Scan for the cell matching the given text and deliver its (X, Y) coordinate at center. 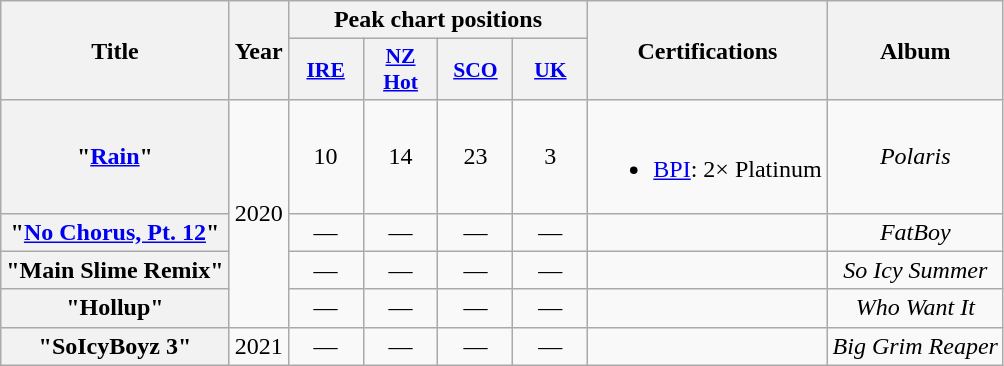
SCO (476, 70)
UK (550, 70)
Peak chart positions (438, 20)
BPI: 2× Platinum (708, 156)
"Hollup" (115, 308)
FatBoy (915, 232)
Title (115, 50)
14 (400, 156)
"SoIcyBoyz 3" (115, 346)
3 (550, 156)
NZHot (400, 70)
Polaris (915, 156)
Big Grim Reaper (915, 346)
10 (326, 156)
"Rain" (115, 156)
So Icy Summer (915, 270)
2020 (258, 214)
"Main Slime Remix" (115, 270)
Album (915, 50)
2021 (258, 346)
Year (258, 50)
Who Want It (915, 308)
"No Chorus, Pt. 12" (115, 232)
23 (476, 156)
IRE (326, 70)
Certifications (708, 50)
